For the text-containing cell, return its midpoint in [x, y] coordinate format. 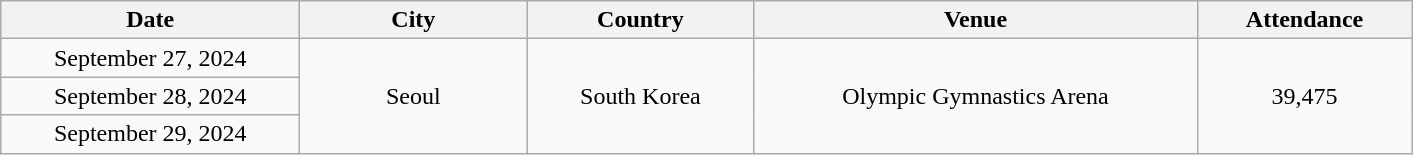
September 27, 2024 [150, 58]
39,475 [1304, 96]
Attendance [1304, 20]
September 29, 2024 [150, 134]
Date [150, 20]
Venue [976, 20]
South Korea [640, 96]
Seoul [414, 96]
City [414, 20]
Country [640, 20]
September 28, 2024 [150, 96]
Olympic Gymnastics Arena [976, 96]
